Extract the (x, y) coordinate from the center of the cell holding the provided text.  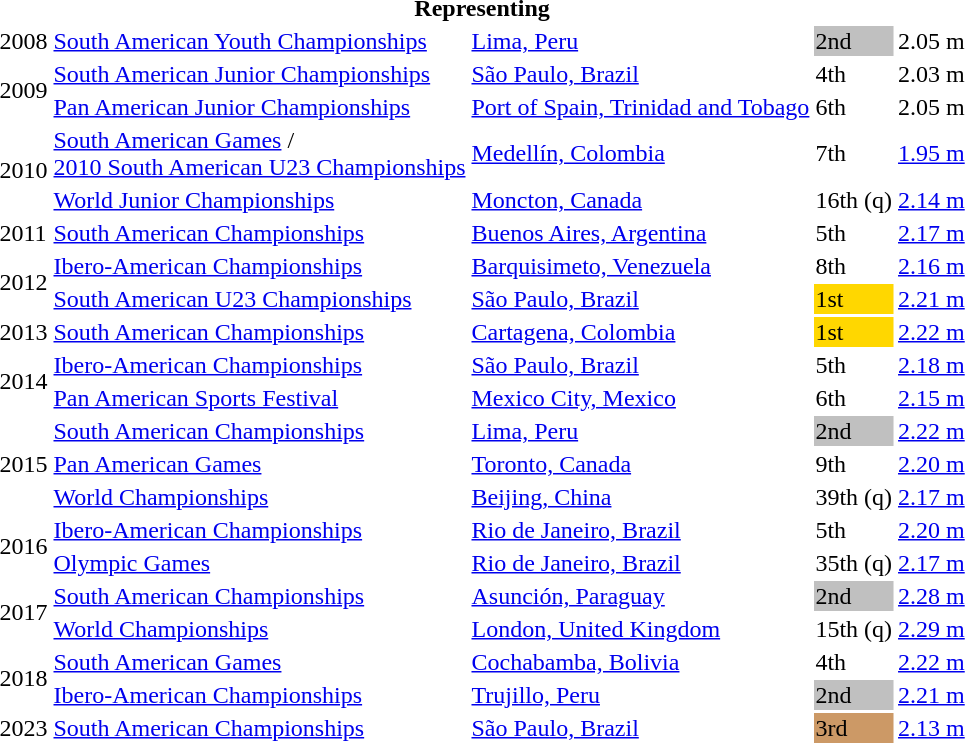
Pan American Games (260, 464)
World Junior Championships (260, 200)
South American Games (260, 662)
London, United Kingdom (640, 629)
Cartagena, Colombia (640, 332)
Trujillo, Peru (640, 695)
35th (q) (854, 563)
16th (q) (854, 200)
Olympic Games (260, 563)
Barquisimeto, Venezuela (640, 266)
39th (q) (854, 497)
7th (854, 154)
South American U23 Championships (260, 299)
Toronto, Canada (640, 464)
9th (854, 464)
Port of Spain, Trinidad and Tobago (640, 107)
Asunción, Paraguay (640, 596)
Mexico City, Mexico (640, 398)
3rd (854, 728)
15th (q) (854, 629)
8th (854, 266)
Medellín, Colombia (640, 154)
Pan American Sports Festival (260, 398)
Pan American Junior Championships (260, 107)
Moncton, Canada (640, 200)
Cochabamba, Bolivia (640, 662)
South American Games /2010 South American U23 Championships (260, 154)
Beijing, China (640, 497)
South American Youth Championships (260, 41)
South American Junior Championships (260, 74)
Buenos Aires, Argentina (640, 233)
